Identify which cell holds the provided text, then report its [x, y] central coordinate. 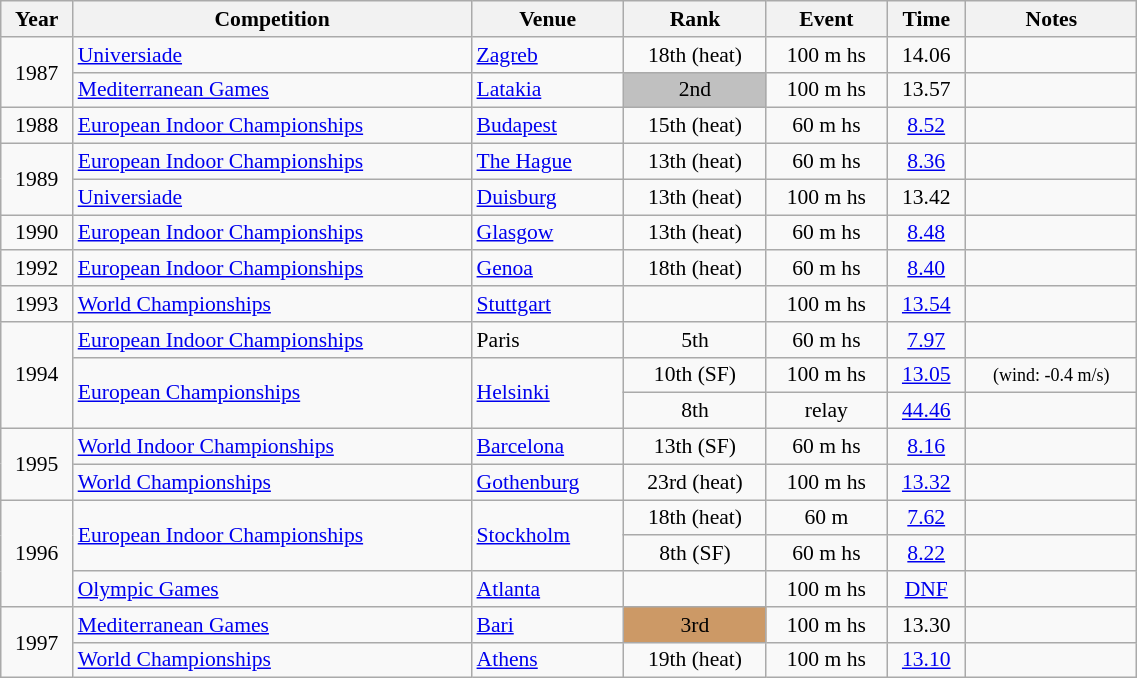
1994 [37, 376]
8.40 [926, 269]
Latakia [548, 90]
13.42 [926, 197]
15th (heat) [695, 126]
8.52 [926, 126]
Budapest [548, 126]
Glasgow [548, 233]
(wind: -0.4 m/s) [1052, 375]
Venue [548, 19]
Olympic Games [272, 589]
Atlanta [548, 589]
23rd (heat) [695, 482]
European Championships [272, 392]
Genoa [548, 269]
44.46 [926, 411]
8th (SF) [695, 554]
Zagreb [548, 55]
8.36 [926, 162]
Notes [1052, 19]
Rank [695, 19]
13.05 [926, 375]
Time [926, 19]
13.54 [926, 304]
19th (heat) [695, 660]
Stockholm [548, 536]
7.97 [926, 340]
8th [695, 411]
14.06 [926, 55]
1995 [37, 464]
Year [37, 19]
Competition [272, 19]
The Hague [548, 162]
Event [826, 19]
Stuttgart [548, 304]
Bari [548, 625]
60 m [826, 518]
13.10 [926, 660]
1988 [37, 126]
13th (SF) [695, 447]
1987 [37, 72]
1992 [37, 269]
Barcelona [548, 447]
1997 [37, 642]
Paris [548, 340]
1996 [37, 554]
8.22 [926, 554]
13.32 [926, 482]
1990 [37, 233]
10th (SF) [695, 375]
2nd [695, 90]
DNF [926, 589]
1989 [37, 180]
Duisburg [548, 197]
Athens [548, 660]
Gothenburg [548, 482]
7.62 [926, 518]
3rd [695, 625]
1993 [37, 304]
8.48 [926, 233]
8.16 [926, 447]
13.57 [926, 90]
World Indoor Championships [272, 447]
relay [826, 411]
5th [695, 340]
13.30 [926, 625]
Helsinki [548, 392]
